Detect which cell encompasses the target text, then output its [X, Y] center coordinate. 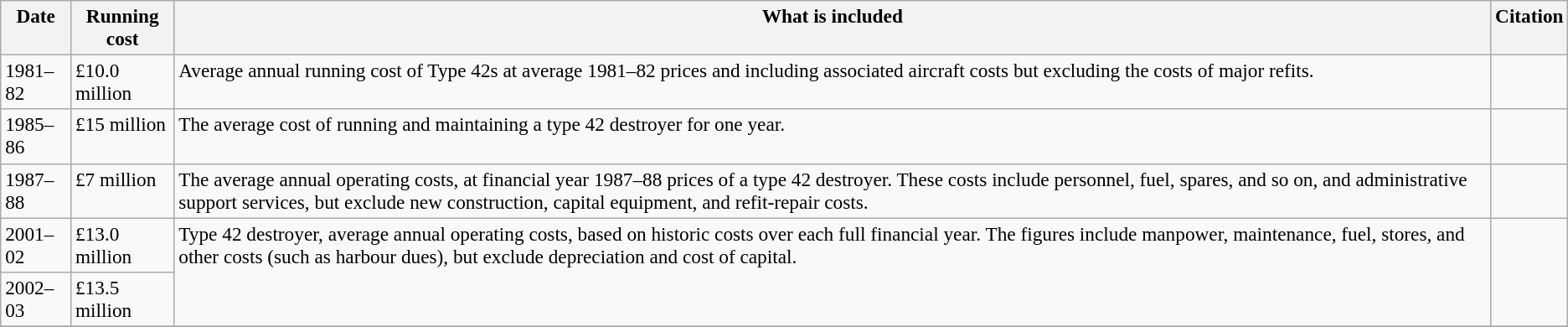
Date [36, 27]
1981–82 [36, 82]
1985–86 [36, 136]
Citation [1529, 27]
2002–03 [36, 298]
2001–02 [36, 245]
Running cost [122, 27]
£13.0 million [122, 245]
Average annual running cost of Type 42s at average 1981–82 prices and including associated aircraft costs but excluding the costs of major refits. [833, 82]
What is included [833, 27]
£15 million [122, 136]
1987–88 [36, 191]
The average cost of running and maintaining a type 42 destroyer for one year. [833, 136]
£7 million [122, 191]
£10.0 million [122, 82]
£13.5 million [122, 298]
